Return (X, Y) of the center of cell containing provided text 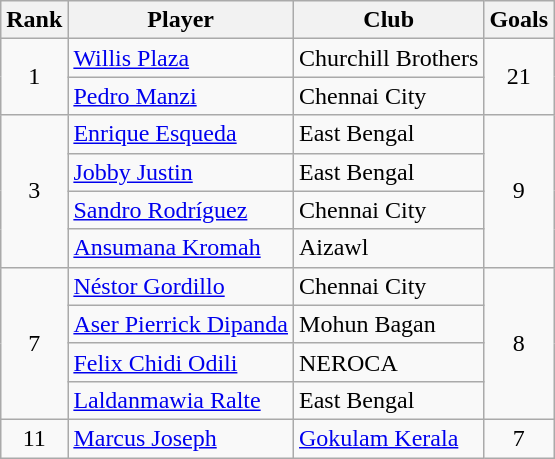
Rank (34, 20)
Player (181, 20)
Club (389, 20)
1 (34, 77)
8 (519, 343)
Ansumana Kromah (181, 248)
Pedro Manzi (181, 96)
21 (519, 77)
Churchill Brothers (389, 58)
Laldanmawia Ralte (181, 400)
Willis Plaza (181, 58)
NEROCA (389, 362)
Mohun Bagan (389, 324)
11 (34, 438)
Marcus Joseph (181, 438)
9 (519, 191)
3 (34, 191)
Felix Chidi Odili (181, 362)
Sandro Rodríguez (181, 210)
Enrique Esqueda (181, 134)
Jobby Justin (181, 172)
Goals (519, 20)
Aizawl (389, 248)
Néstor Gordillo (181, 286)
Gokulam Kerala (389, 438)
Aser Pierrick Dipanda (181, 324)
